Return (x, y) of the center of cell containing provided text 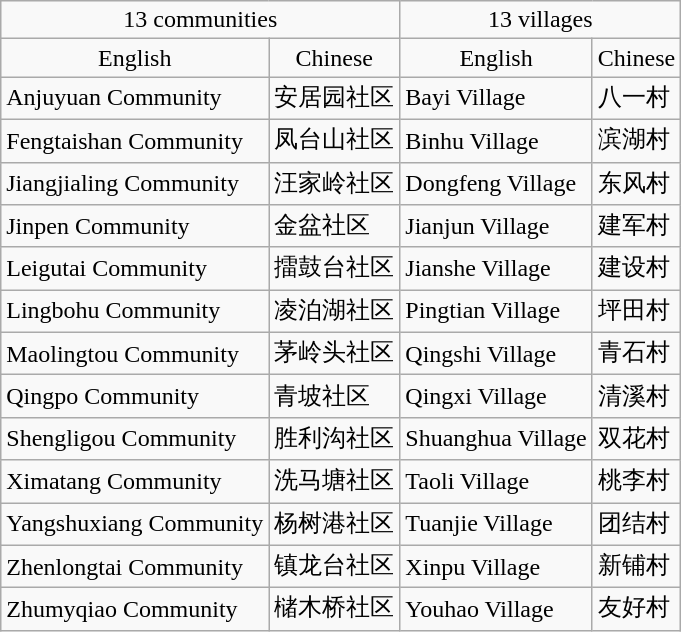
胜利沟社区 (334, 438)
Qingshi Village (496, 354)
汪家岭社区 (334, 184)
Qingxi Village (496, 396)
友好村 (636, 610)
滨湖村 (636, 140)
Tuanjie Village (496, 524)
金盆社区 (334, 226)
Jianshe Village (496, 268)
Yangshuxiang Community (135, 524)
Maolingtou Community (135, 354)
杨树港社区 (334, 524)
Dongfeng Village (496, 184)
Zhenlongtai Community (135, 566)
新铺村 (636, 566)
Shengligou Community (135, 438)
青坡社区 (334, 396)
13 villages (540, 20)
桃李村 (636, 482)
双花村 (636, 438)
Pingtian Village (496, 312)
Taoli Village (496, 482)
Binhu Village (496, 140)
东风村 (636, 184)
Xinpu Village (496, 566)
凤台山社区 (334, 140)
Jiangjialing Community (135, 184)
Shuanghua Village (496, 438)
建军村 (636, 226)
Jianjun Village (496, 226)
Youhao Village (496, 610)
茅岭头社区 (334, 354)
擂鼓台社区 (334, 268)
13 communities (200, 20)
建设村 (636, 268)
镇龙台社区 (334, 566)
Zhumyqiao Community (135, 610)
Bayi Village (496, 98)
Qingpo Community (135, 396)
Jinpen Community (135, 226)
坪田村 (636, 312)
槠木桥社区 (334, 610)
Ximatang Community (135, 482)
青石村 (636, 354)
洗马塘社区 (334, 482)
Fengtaishan Community (135, 140)
Anjuyuan Community (135, 98)
团结村 (636, 524)
凌泊湖社区 (334, 312)
清溪村 (636, 396)
Leigutai Community (135, 268)
八一村 (636, 98)
安居园社区 (334, 98)
Lingbohu Community (135, 312)
